Find where the given text appears and provide that cell's center as (X, Y) coordinate. 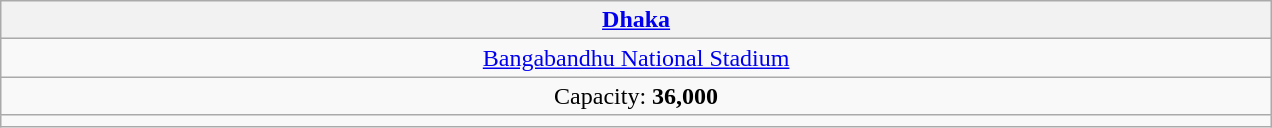
Bangabandhu National Stadium (636, 58)
Capacity: 36,000 (636, 96)
Dhaka (636, 20)
